Return [x, y] of the center of cell containing provided text 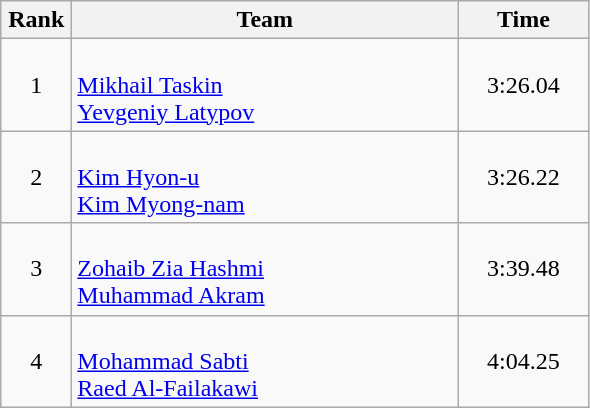
1 [36, 85]
3:26.04 [524, 85]
Zohaib Zia HashmiMuhammad Akram [265, 269]
Time [524, 20]
3:39.48 [524, 269]
Team [265, 20]
Mikhail TaskinYevgeniy Latypov [265, 85]
4:04.25 [524, 361]
4 [36, 361]
Mohammad SabtiRaed Al-Failakawi [265, 361]
Kim Hyon-uKim Myong-nam [265, 177]
3 [36, 269]
Rank [36, 20]
3:26.22 [524, 177]
2 [36, 177]
